Extract the [x, y] coordinate from the center of the cell holding the provided text.  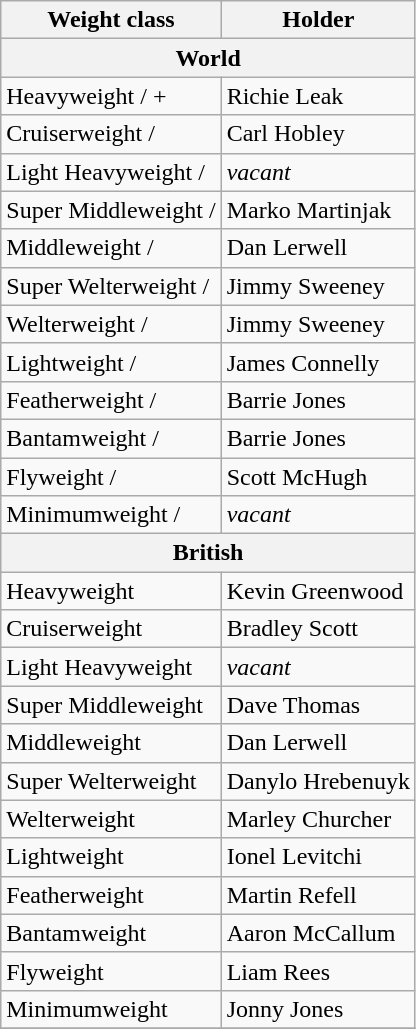
Richie Leak [318, 96]
Super Middleweight / [111, 210]
Super Middleweight [111, 705]
Minimumweight [111, 1009]
Cruiserweight / [111, 134]
Marley Churcher [318, 819]
Ionel Levitchi [318, 857]
Holder [318, 20]
Aaron McCallum [318, 933]
World [208, 58]
Light Heavyweight [111, 667]
Super Welterweight / [111, 286]
Flyweight / [111, 477]
Dave Thomas [318, 705]
Heavyweight [111, 591]
Weight class [111, 20]
Minimumweight / [111, 515]
Bantamweight / [111, 438]
Marko Martinjak [318, 210]
Lightweight [111, 857]
Middleweight [111, 743]
Danylo Hrebenuyk [318, 781]
Super Welterweight [111, 781]
Welterweight / [111, 324]
Welterweight [111, 819]
Bantamweight [111, 933]
Featherweight [111, 895]
Heavyweight / + [111, 96]
Martin Refell [318, 895]
Carl Hobley [318, 134]
Featherweight / [111, 400]
Middleweight / [111, 248]
Jonny Jones [318, 1009]
Bradley Scott [318, 629]
British [208, 553]
James Connelly [318, 362]
Lightweight / [111, 362]
Light Heavyweight / [111, 172]
Kevin Greenwood [318, 591]
Liam Rees [318, 971]
Flyweight [111, 971]
Cruiserweight [111, 629]
Scott McHugh [318, 477]
